Output the (X, Y) coordinate of the center of the cell containing the given text.  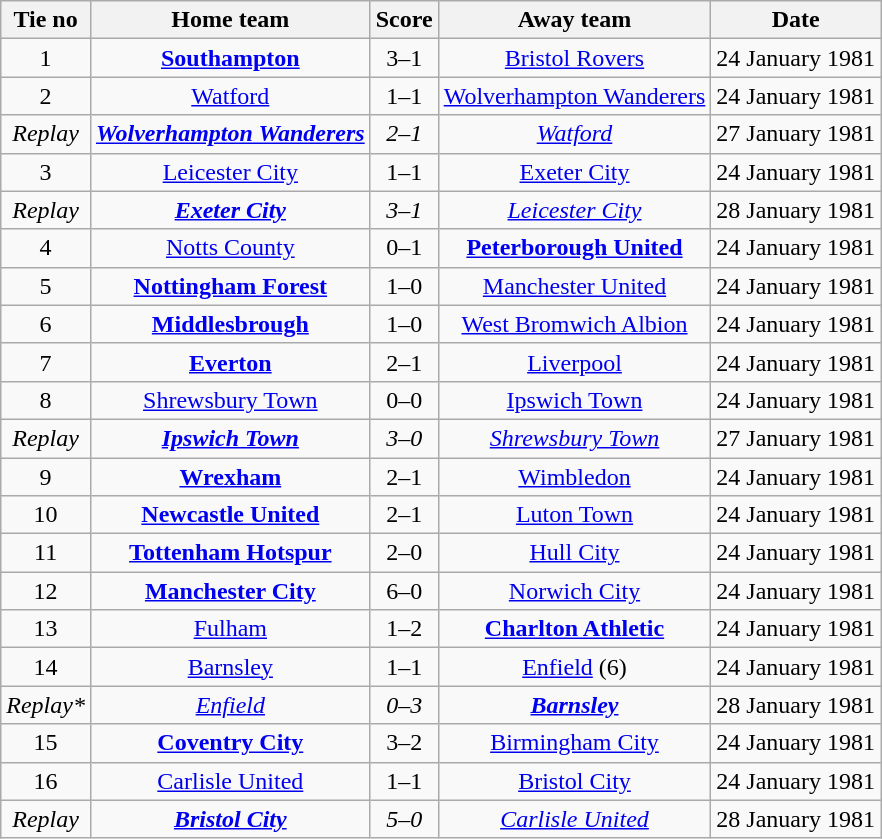
6–0 (404, 591)
15 (46, 743)
Liverpool (574, 362)
West Bromwich Albion (574, 324)
Coventry City (230, 743)
Nottingham Forest (230, 286)
Everton (230, 362)
Middlesbrough (230, 324)
Peterborough United (574, 248)
Score (404, 20)
0–0 (404, 400)
Replay* (46, 705)
0–1 (404, 248)
Date (796, 20)
Notts County (230, 248)
3 (46, 172)
1 (46, 58)
Tottenham Hotspur (230, 553)
13 (46, 629)
Away team (574, 20)
5 (46, 286)
4 (46, 248)
Enfield (230, 705)
Manchester City (230, 591)
Tie no (46, 20)
11 (46, 553)
9 (46, 477)
5–0 (404, 819)
6 (46, 324)
Home team (230, 20)
Wimbledon (574, 477)
10 (46, 515)
Enfield (6) (574, 667)
Newcastle United (230, 515)
1–2 (404, 629)
3–2 (404, 743)
12 (46, 591)
3–0 (404, 438)
14 (46, 667)
Bristol Rovers (574, 58)
Luton Town (574, 515)
Fulham (230, 629)
Manchester United (574, 286)
16 (46, 781)
Wrexham (230, 477)
0–3 (404, 705)
8 (46, 400)
Norwich City (574, 591)
Southampton (230, 58)
2–0 (404, 553)
Hull City (574, 553)
7 (46, 362)
2 (46, 96)
Charlton Athletic (574, 629)
Birmingham City (574, 743)
